Pinpoint the cell where the given text exists, returning its (X, Y) midpoint coordinate. 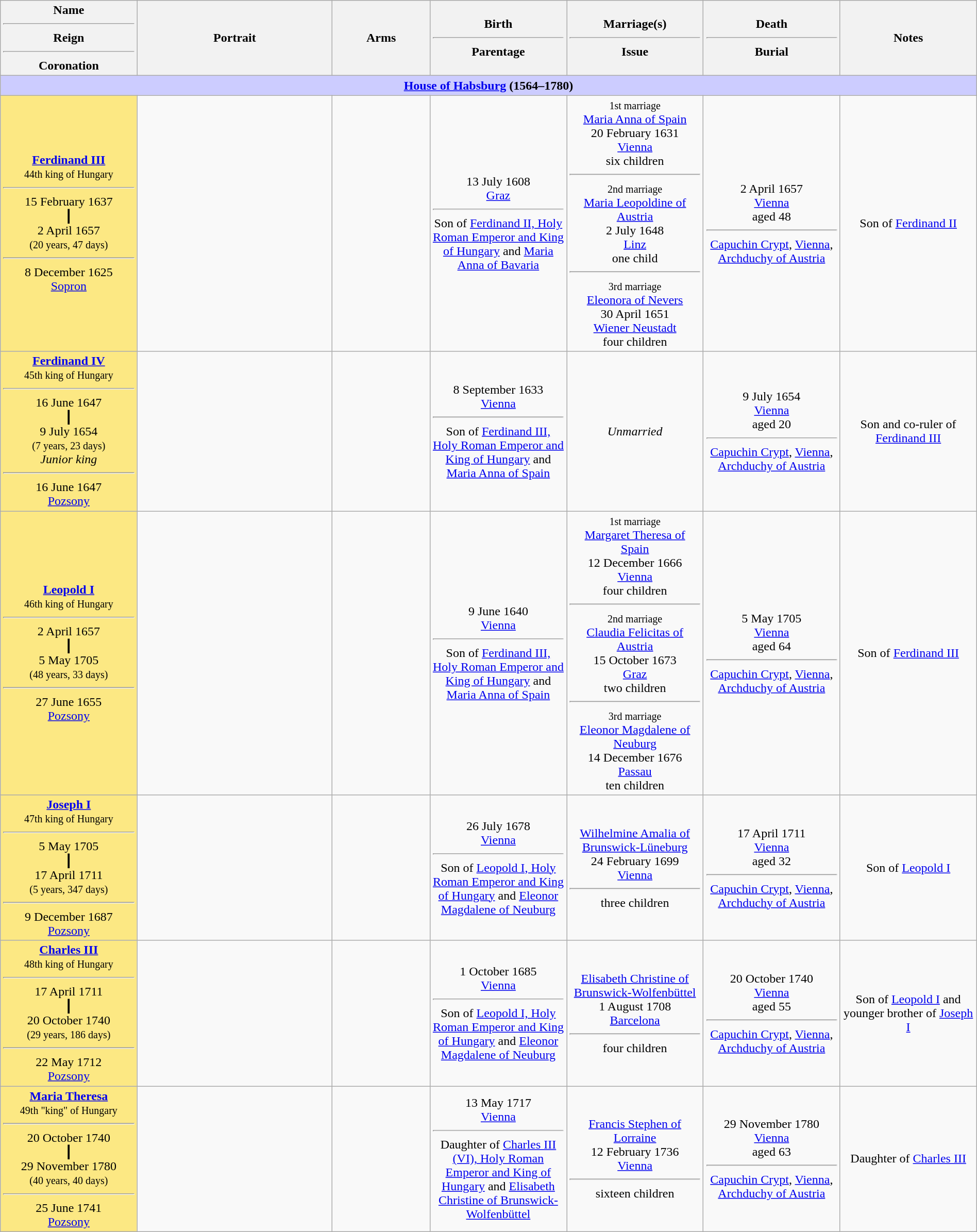
5 May 1705Viennaaged 64Capuchin Crypt, Vienna, Archduchy of Austria (772, 653)
1 October 1685ViennaSon of Leopold I, Holy Roman Emperor and King of Hungary and Eleonor Magdalene of Neuburg (498, 1013)
Unmarried (635, 431)
Notes (908, 38)
Daughter of Charles III (908, 1159)
13 July 1608GrazSon of Ferdinand II, Holy Roman Emperor and King of Hungary and Maria Anna of Bavaria (498, 224)
Wilhelmine Amalia ofBrunswick-Lüneburg24 February 1699Viennathree children (635, 868)
20 October 1740Viennaaged 55Capuchin Crypt, Vienna, Archduchy of Austria (772, 1013)
Son of Leopold I and younger brother of Joseph I (908, 1013)
Leopold I46th king of Hungary2 April 1657┃5 May 1705(48 years, 33 days)27 June 1655Pozsony (69, 653)
26 July 1678ViennaSon of Leopold I, Holy Roman Emperor and King of Hungary and Eleonor Magdalene of Neuburg (498, 868)
NameReignCoronation (69, 38)
13 May 1717ViennaDaughter of Charles III (VI), Holy Roman Emperor and King of Hungary and Elisabeth Christine of Brunswick-Wolfenbüttel (498, 1159)
Joseph I47th king of Hungary5 May 1705┃17 April 1711(5 years, 347 days)9 December 1687Pozsony (69, 868)
BirthParentage (498, 38)
Son of Ferdinand III (908, 653)
House of Habsburg (1564–1780) (488, 86)
DeathBurial (772, 38)
17 April 1711Viennaaged 32Capuchin Crypt, Vienna, Archduchy of Austria (772, 868)
29 November 1780Viennaaged 63Capuchin Crypt, Vienna, Archduchy of Austria (772, 1159)
Portrait (235, 38)
Ferdinand IV45th king of Hungary16 June 1647┃9 July 1654(7 years, 23 days)Junior king16 June 1647Pozsony (69, 431)
9 July 1654Viennaaged 20Capuchin Crypt, Vienna, Archduchy of Austria (772, 431)
2 April 1657Viennaaged 48Capuchin Crypt, Vienna, Archduchy of Austria (772, 224)
9 June 1640ViennaSon of Ferdinand III, Holy Roman Emperor and King of Hungary and Maria Anna of Spain (498, 653)
Marriage(s)Issue (635, 38)
Francis Stephen of Lorraine12 February 1736Viennasixteen children (635, 1159)
8 September 1633ViennaSon of Ferdinand III, Holy Roman Emperor and King of Hungary and Maria Anna of Spain (498, 431)
Elisabeth Christine ofBrunswick-Wolfenbüttel1 August 1708Barcelonafour children (635, 1013)
Son of Leopold I (908, 868)
Ferdinand III44th king of Hungary15 February 1637┃2 April 1657(20 years, 47 days)8 December 1625Sopron (69, 224)
Maria Theresa49th "king" of Hungary20 October 1740┃29 November 1780(40 years, 40 days)25 June 1741Pozsony (69, 1159)
Son and co-ruler of Ferdinand III (908, 431)
Son of Ferdinand II (908, 224)
Arms (381, 38)
Charles III48th king of Hungary17 April 1711┃20 October 1740(29 years, 186 days)22 May 1712Pozsony (69, 1013)
